Locate the cell with the specified text and output its (X, Y) center coordinate. 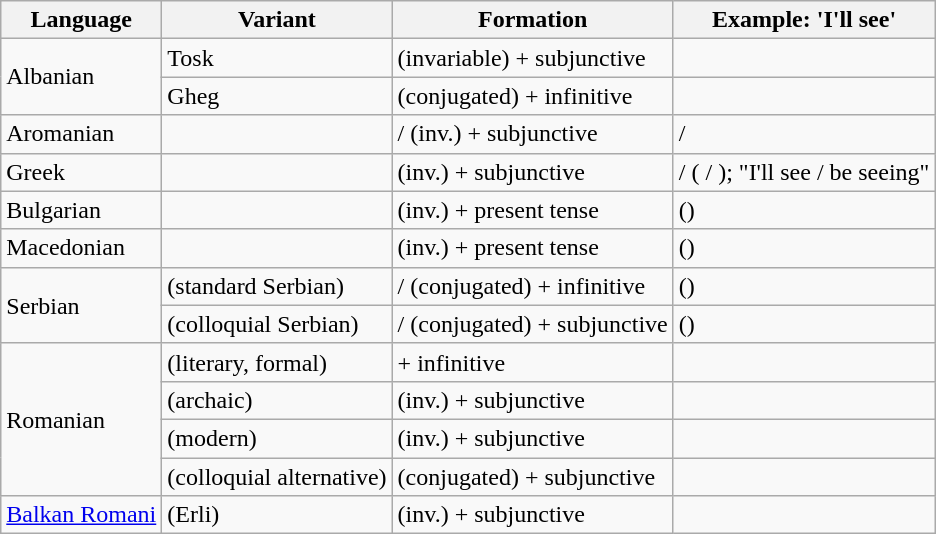
Macedonian (82, 248)
Language (82, 20)
Albanian (82, 77)
Serbian (82, 305)
(colloquial alternative) (277, 477)
Formation (532, 20)
(modern) (277, 438)
/ (804, 134)
(standard Serbian) (277, 286)
(invariable) + subjunctive (532, 58)
Balkan Romani (82, 515)
(archaic) (277, 400)
Gheg (277, 96)
(conjugated) + subjunctive (532, 477)
(Erli) (277, 515)
Tosk (277, 58)
Example: 'I'll see' (804, 20)
/ ( / ); "I'll see / be seeing" (804, 172)
(conjugated) + infinitive (532, 96)
Greek (82, 172)
/ (conjugated) + infinitive (532, 286)
(literary, formal) (277, 362)
Variant (277, 20)
+ infinitive (532, 362)
/ (inv.) + subjunctive (532, 134)
Aromanian (82, 134)
/ (conjugated) + subjunctive (532, 324)
Bulgarian (82, 210)
Romanian (82, 419)
(colloquial Serbian) (277, 324)
